Capture the cell that displays the provided text and extract its (x, y) central coordinate. 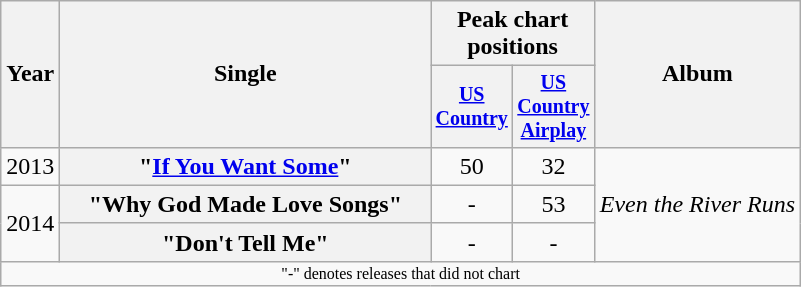
2014 (30, 223)
Peak chartpositions (512, 34)
"Don't Tell Me" (246, 242)
32 (554, 166)
US Country Airplay (554, 106)
Even the River Runs (697, 204)
"-" denotes releases that did not chart (401, 273)
53 (554, 204)
50 (472, 166)
"Why God Made Love Songs" (246, 204)
US Country (472, 106)
"If You Want Some" (246, 166)
Album (697, 74)
2013 (30, 166)
Single (246, 74)
Year (30, 74)
